For the text-containing cell, return its midpoint in (X, Y) coordinate format. 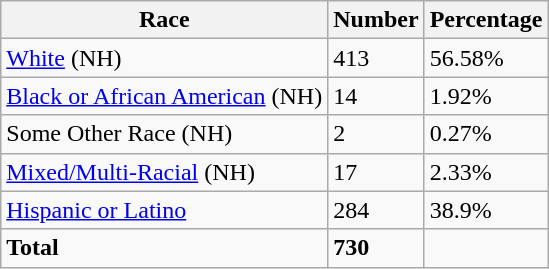
284 (376, 210)
38.9% (486, 210)
Percentage (486, 20)
2.33% (486, 172)
0.27% (486, 134)
Mixed/Multi-Racial (NH) (164, 172)
Race (164, 20)
2 (376, 134)
730 (376, 248)
Some Other Race (NH) (164, 134)
White (NH) (164, 58)
Hispanic or Latino (164, 210)
56.58% (486, 58)
1.92% (486, 96)
14 (376, 96)
413 (376, 58)
Total (164, 248)
Black or African American (NH) (164, 96)
Number (376, 20)
17 (376, 172)
